Find where the given text appears and provide that cell's center as (X, Y) coordinate. 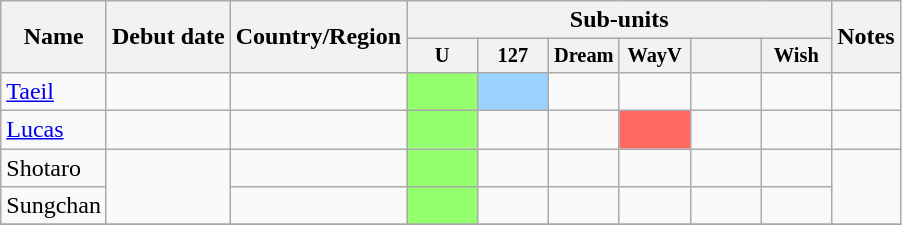
Name (54, 37)
Shotaro (54, 168)
Notes (866, 37)
U (442, 56)
Country/Region (318, 37)
Taeil (54, 91)
Lucas (54, 130)
Sub-units (620, 20)
Debut date (168, 37)
WayV (654, 56)
127 (512, 56)
Dream (584, 56)
Wish (796, 56)
Sungchan (54, 206)
